Search for the cell housing the specified text and yield its (X, Y) center coordinate. 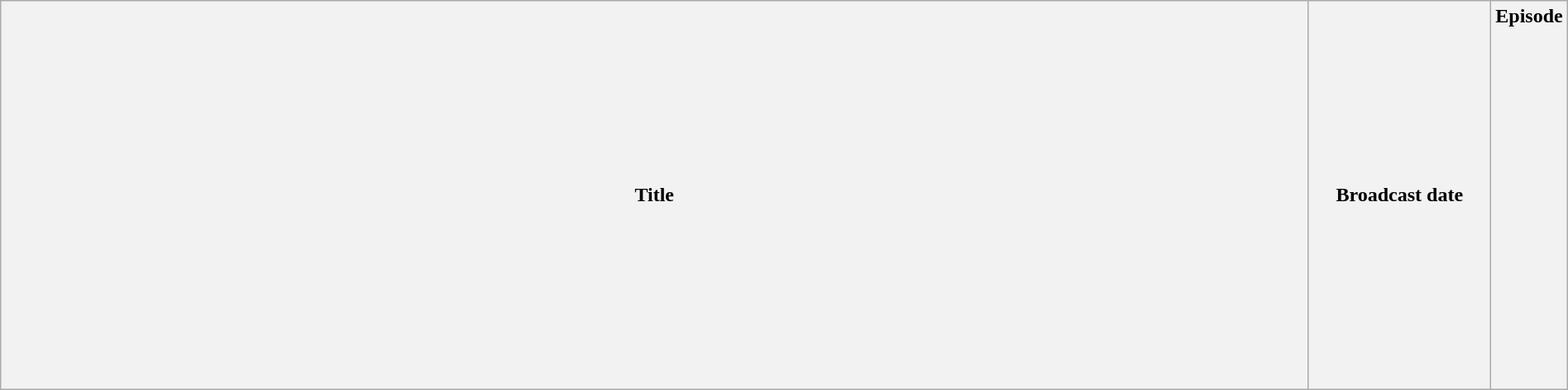
Episode (1529, 195)
Title (655, 195)
Broadcast date (1399, 195)
